Identify which cell holds the provided text, then report its [X, Y] central coordinate. 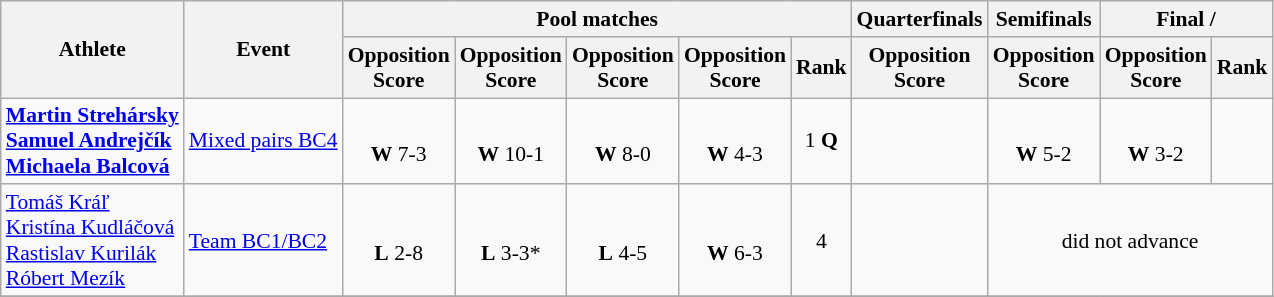
Final / [1186, 19]
Tomáš KráľKristína KudláčováRastislav KurilákRóbert Mezík [92, 241]
W 6-3 [735, 241]
Martin StrehárskySamuel AndrejčíkMichaela Balcová [92, 142]
Team BC1/BC2 [264, 241]
W 8-0 [623, 142]
Athlete [92, 50]
Semifinals [1044, 19]
W 3-2 [1156, 142]
1 Q [822, 142]
Pool matches [598, 19]
did not advance [1130, 241]
L 3-3* [511, 241]
W 4-3 [735, 142]
W 10-1 [511, 142]
L 4-5 [623, 241]
W 5-2 [1044, 142]
Event [264, 50]
L 2-8 [399, 241]
W 7-3 [399, 142]
4 [822, 241]
Mixed pairs BC4 [264, 142]
Quarterfinals [920, 19]
